Identify which cell holds the provided text, then report its (x, y) central coordinate. 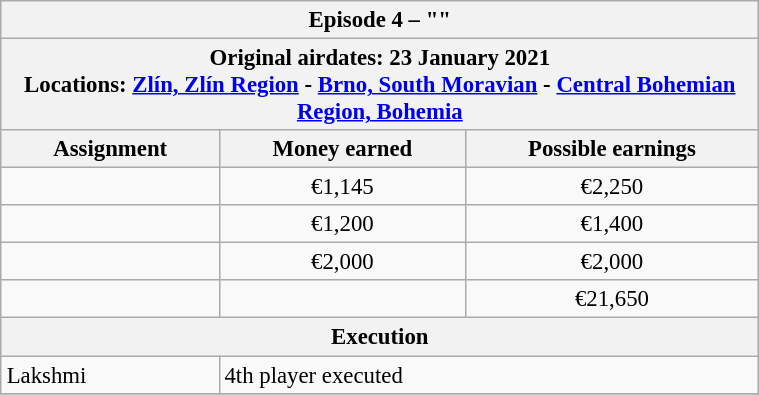
4th player executed (488, 375)
€2,250 (612, 187)
Money earned (342, 149)
€1,200 (342, 224)
Possible earnings (612, 149)
€21,650 (612, 299)
Assignment (110, 149)
Lakshmi (110, 375)
€1,400 (612, 224)
Original airdates: 23 January 2021Locations: Zlín, Zlín Region - Brno, South Moravian - Central Bohemian Region, Bohemia (380, 84)
Episode 4 – "" (380, 20)
€1,145 (342, 187)
Execution (380, 337)
